Extract the (X, Y) coordinate from the center of the cell holding the provided text.  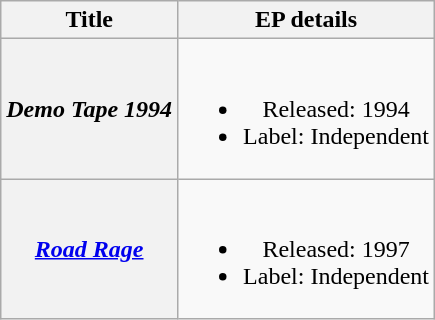
Demo Tape 1994 (90, 109)
Released: 1997Label: Independent (306, 249)
Road Rage (90, 249)
EP details (306, 20)
Released: 1994Label: Independent (306, 109)
Title (90, 20)
